Provide the (x, y) coordinate of the cell's center where the given text is located.  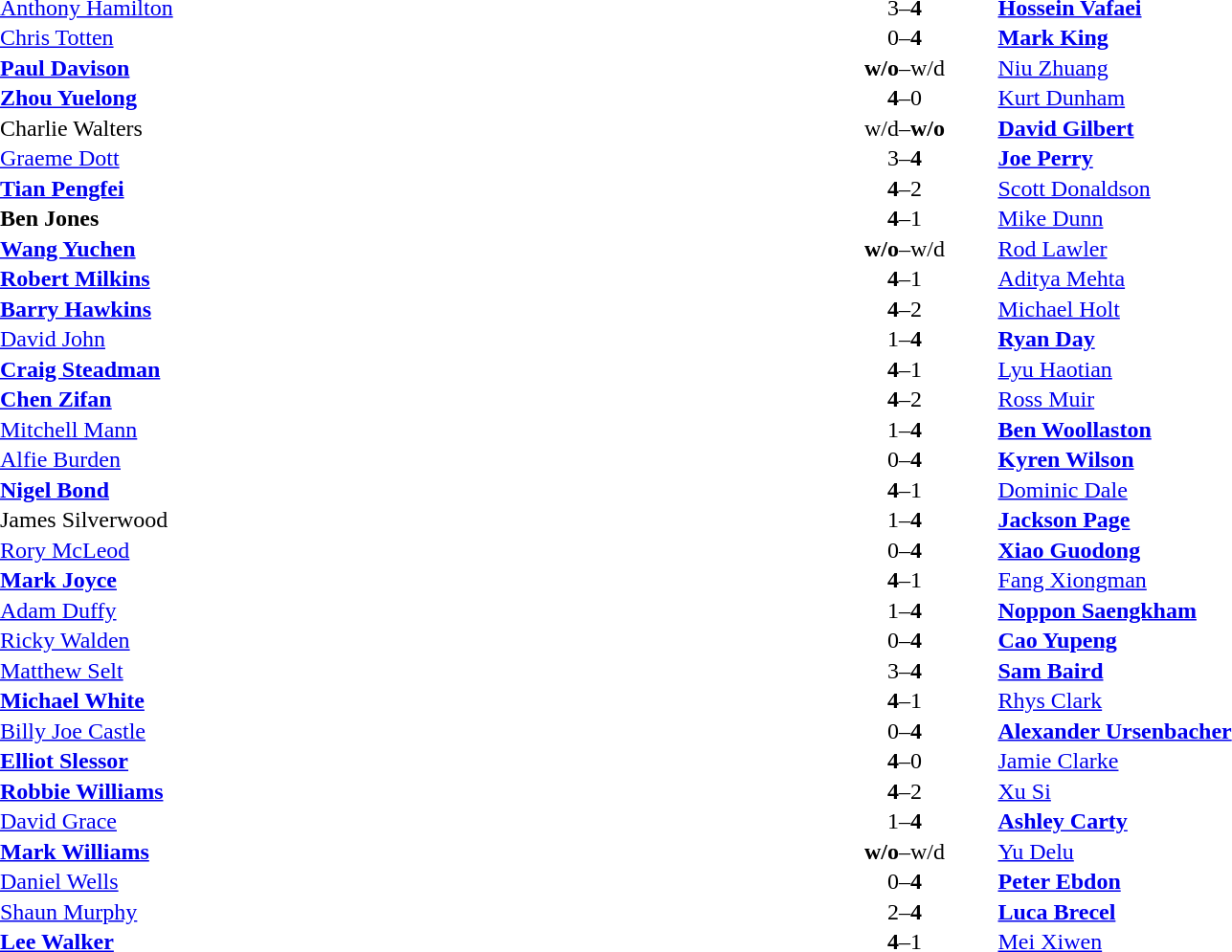
w/d–w/o (904, 128)
2–4 (904, 912)
